For the text-containing cell, return its midpoint in (x, y) coordinate format. 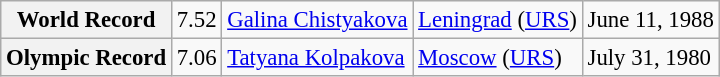
June 11, 1988 (650, 20)
Galina Chistyakova (318, 20)
July 31, 1980 (650, 58)
Olympic Record (86, 58)
Moscow (URS) (498, 58)
7.06 (196, 58)
7.52 (196, 20)
Tatyana Kolpakova (318, 58)
World Record (86, 20)
Leningrad (URS) (498, 20)
